Pinpoint the cell where the given text exists, returning its [X, Y] midpoint coordinate. 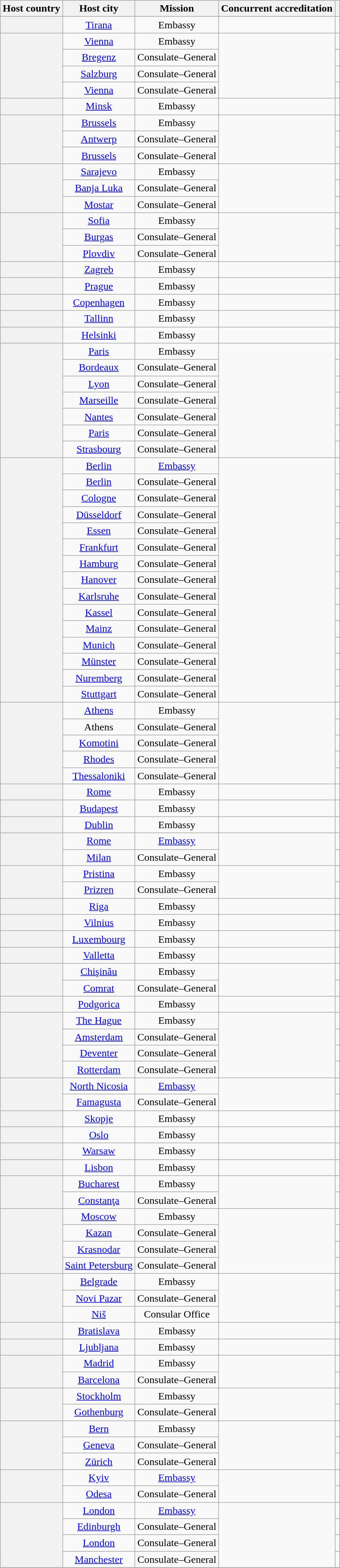
Manchester [99, 1559]
Rotterdam [99, 1070]
Nuremberg [99, 678]
Stockholm [99, 1396]
Karlsruhe [99, 596]
Budapest [99, 808]
Tallinn [99, 319]
Hamburg [99, 564]
Host city [99, 9]
Madrid [99, 1363]
Nantes [99, 416]
Saint Petersburg [99, 1266]
Prague [99, 286]
Frankfurt [99, 547]
Bordeaux [99, 368]
The Hague [99, 1021]
Mission [177, 9]
Podgorica [99, 1004]
Amsterdam [99, 1037]
Komotini [99, 743]
Cologne [99, 498]
Zagreb [99, 270]
Oslo [99, 1135]
Burgas [99, 237]
Ljubljana [99, 1347]
Niš [99, 1315]
Thessaloniki [99, 776]
Bregenz [99, 57]
Pristina [99, 874]
Milan [99, 857]
Lyon [99, 384]
Concurrent accreditation [276, 9]
Vilnius [99, 923]
Antwerp [99, 139]
Marseille [99, 400]
Edinburgh [99, 1527]
Kassel [99, 612]
Comrat [99, 988]
Valletta [99, 955]
Tirana [99, 25]
Warsaw [99, 1151]
Minsk [99, 106]
Famagusta [99, 1102]
Host country [32, 9]
Münster [99, 661]
Düsseldorf [99, 515]
Copenhagen [99, 302]
Chişinău [99, 971]
Helsinki [99, 335]
Salzburg [99, 74]
Deventer [99, 1053]
Bratislava [99, 1331]
Barcelona [99, 1380]
Constanţa [99, 1200]
Essen [99, 531]
Consular Office [177, 1315]
Strasbourg [99, 449]
Munich [99, 645]
Hanover [99, 580]
Plovdiv [99, 253]
Sofia [99, 221]
Sarajevo [99, 172]
Belgrade [99, 1282]
Bern [99, 1429]
Zürich [99, 1461]
Mainz [99, 629]
Krasnodar [99, 1249]
Gothenburg [99, 1412]
Lisbon [99, 1167]
Bucharest [99, 1184]
Skopje [99, 1119]
Moscow [99, 1216]
Mostar [99, 205]
Prizren [99, 890]
Riga [99, 906]
Geneva [99, 1445]
Kazan [99, 1233]
Banja Luka [99, 188]
Odesa [99, 1494]
Stuttgart [99, 694]
Kyiv [99, 1478]
Dublin [99, 825]
Novi Pazar [99, 1298]
North Nicosia [99, 1086]
Luxembourg [99, 939]
Rhodes [99, 760]
